Provide the [X, Y] coordinate of the cell's center where the given text is located.  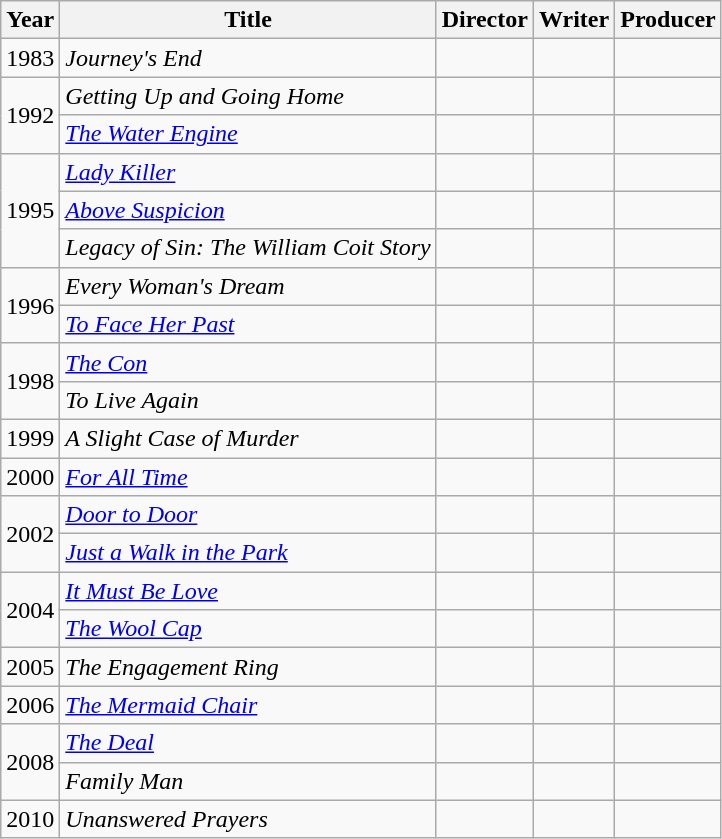
It Must Be Love [248, 591]
Title [248, 20]
Above Suspicion [248, 210]
The Con [248, 362]
1998 [30, 381]
1983 [30, 58]
2010 [30, 819]
For All Time [248, 477]
Producer [668, 20]
Every Woman's Dream [248, 286]
The Wool Cap [248, 629]
1999 [30, 438]
Door to Door [248, 515]
Lady Killer [248, 172]
Director [484, 20]
1992 [30, 115]
Legacy of Sin: The William Coit Story [248, 248]
1996 [30, 305]
A Slight Case of Murder [248, 438]
The Engagement Ring [248, 667]
1995 [30, 210]
Family Man [248, 781]
To Face Her Past [248, 324]
Just a Walk in the Park [248, 553]
2008 [30, 762]
2004 [30, 610]
2005 [30, 667]
2000 [30, 477]
Writer [574, 20]
Year [30, 20]
2006 [30, 705]
Journey's End [248, 58]
Unanswered Prayers [248, 819]
To Live Again [248, 400]
Getting Up and Going Home [248, 96]
2002 [30, 534]
The Mermaid Chair [248, 705]
The Water Engine [248, 134]
The Deal [248, 743]
